Extract the (x, y) coordinate from the center of the cell holding the provided text.  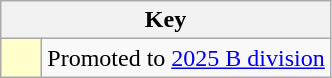
Key (166, 20)
Promoted to 2025 B division (186, 58)
